Find where the given text appears and provide that cell's center as [X, Y] coordinate. 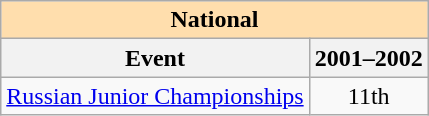
National [214, 20]
2001–2002 [368, 58]
Event [155, 58]
11th [368, 96]
Russian Junior Championships [155, 96]
